Find where the given text appears and provide that cell's center as [X, Y] coordinate. 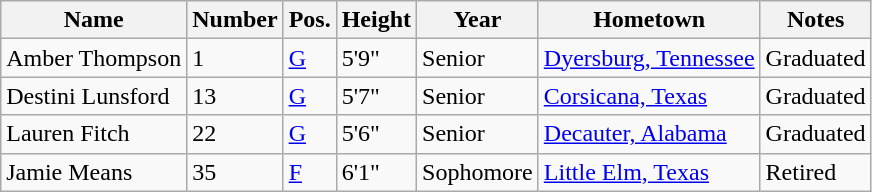
F [310, 172]
Notes [816, 20]
35 [235, 172]
Amber Thompson [94, 58]
22 [235, 134]
Retired [816, 172]
5'9" [376, 58]
5'6" [376, 134]
Height [376, 20]
13 [235, 96]
Hometown [649, 20]
5'7" [376, 96]
Lauren Fitch [94, 134]
Pos. [310, 20]
Little Elm, Texas [649, 172]
Decauter, Alabama [649, 134]
Jamie Means [94, 172]
Number [235, 20]
Sophomore [478, 172]
Name [94, 20]
Dyersburg, Tennessee [649, 58]
Year [478, 20]
Destini Lunsford [94, 96]
1 [235, 58]
Corsicana, Texas [649, 96]
6'1" [376, 172]
